Determine the (X, Y) coordinate at the center of the cell enclosing the given text.  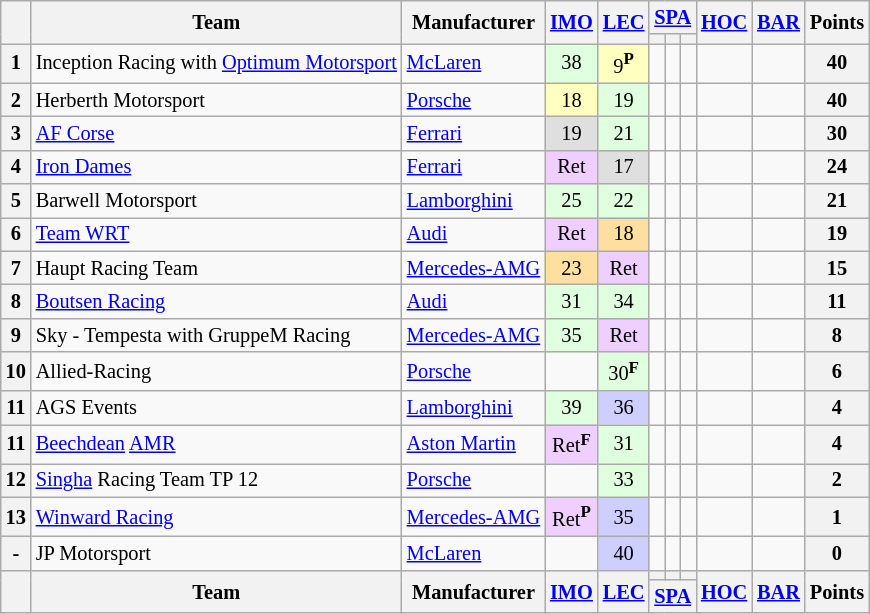
38 (572, 64)
Haupt Racing Team (216, 268)
3 (16, 133)
9 (16, 335)
- (16, 553)
7 (16, 268)
RetF (572, 444)
Beechdean AMR (216, 444)
17 (624, 167)
Team WRT (216, 234)
34 (624, 302)
12 (16, 480)
0 (837, 553)
Aston Martin (474, 444)
39 (572, 408)
13 (16, 516)
Allied-Racing (216, 372)
33 (624, 480)
Boutsen Racing (216, 302)
5 (16, 201)
30 (837, 133)
Winward Racing (216, 516)
15 (837, 268)
Herberth Motorsport (216, 100)
AF Corse (216, 133)
Inception Racing with Optimum Motorsport (216, 64)
AGS Events (216, 408)
Iron Dames (216, 167)
Barwell Motorsport (216, 201)
24 (837, 167)
25 (572, 201)
Sky - Tempesta with GruppeM Racing (216, 335)
9P (624, 64)
10 (16, 372)
Singha Racing Team TP 12 (216, 480)
RetP (572, 516)
30F (624, 372)
JP Motorsport (216, 553)
22 (624, 201)
36 (624, 408)
23 (572, 268)
